Return the [x, y] coordinate for the center point of the cell that contains the specified text.  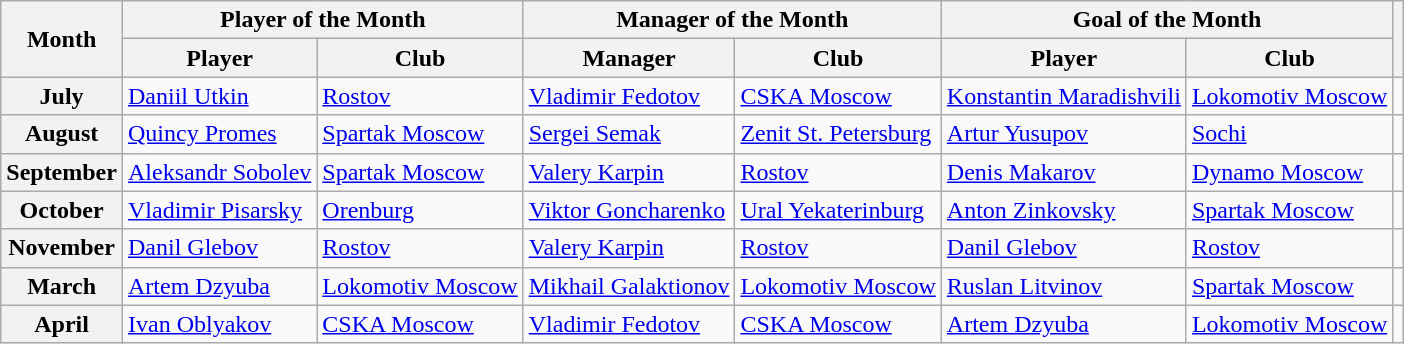
July [62, 96]
September [62, 172]
Artur Yusupov [1064, 134]
Viktor Goncharenko [629, 210]
November [62, 248]
Anton Zinkovsky [1064, 210]
Ivan Oblyakov [219, 324]
Manager [629, 58]
Quincy Promes [219, 134]
Manager of the Month [732, 20]
Player of the Month [322, 20]
August [62, 134]
Ural Yekaterinburg [838, 210]
Zenit St. Petersburg [838, 134]
Ruslan Litvinov [1064, 286]
October [62, 210]
Konstantin Maradishvili [1064, 96]
Mikhail Galaktionov [629, 286]
Denis Makarov [1064, 172]
Daniil Utkin [219, 96]
Aleksandr Sobolev [219, 172]
March [62, 286]
Goal of the Month [1166, 20]
Dynamo Moscow [1289, 172]
Orenburg [420, 210]
Sochi [1289, 134]
April [62, 324]
Vladimir Pisarsky [219, 210]
Sergei Semak [629, 134]
Month [62, 39]
